Capture the cell that displays the provided text and extract its [x, y] central coordinate. 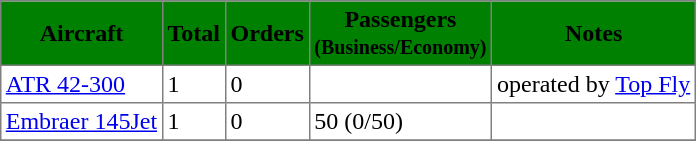
Aircraft [82, 33]
Embraer 145Jet [82, 122]
operated by Top Fly [594, 84]
Total [194, 33]
ATR 42-300 [82, 84]
Orders [267, 33]
Passengers (Business/Economy) [400, 33]
50 (0/50) [400, 122]
Notes [594, 33]
